Return (X, Y) of the center of cell containing provided text 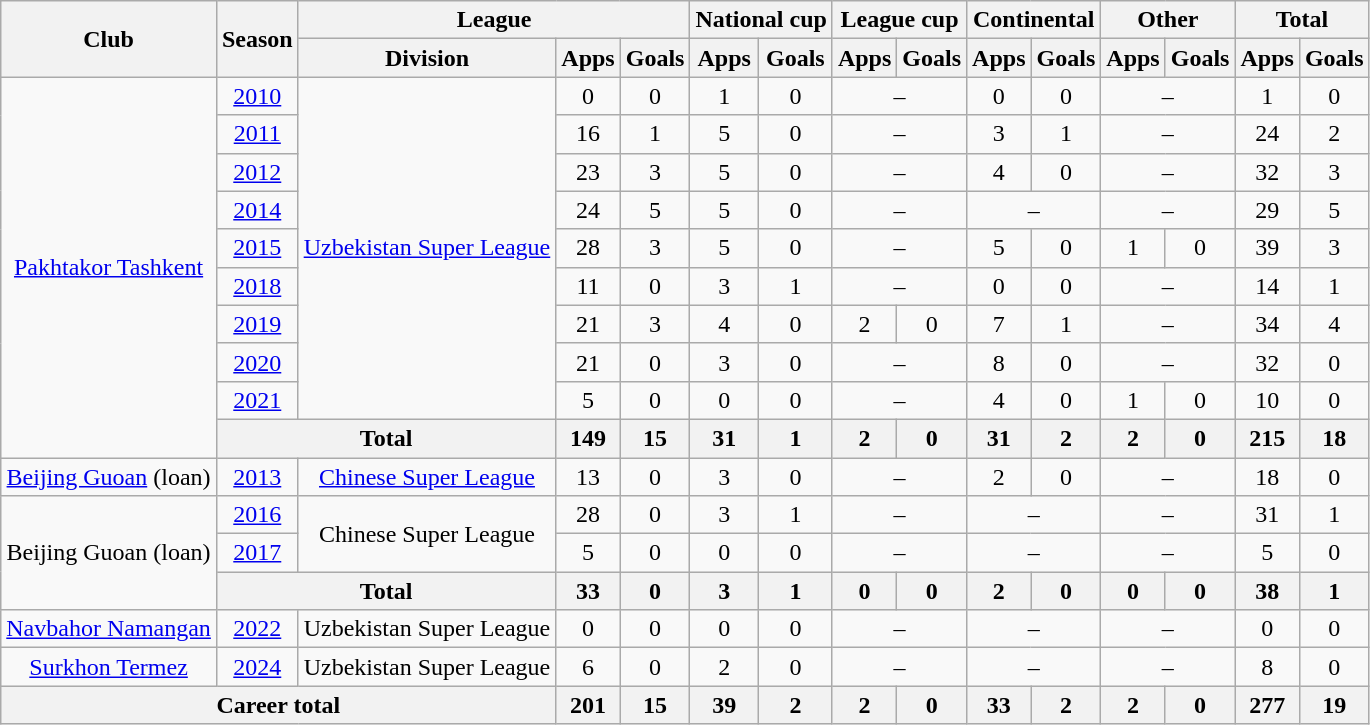
149 (588, 438)
2012 (257, 172)
2010 (257, 96)
Navbahor Namangan (109, 629)
38 (1267, 591)
34 (1267, 324)
2014 (257, 210)
201 (588, 705)
11 (588, 286)
7 (999, 324)
League (494, 20)
2017 (257, 553)
277 (1267, 705)
2016 (257, 515)
14 (1267, 286)
League cup (899, 20)
2013 (257, 477)
Career total (278, 705)
2015 (257, 248)
Division (427, 58)
6 (588, 667)
19 (1334, 705)
215 (1267, 438)
2022 (257, 629)
Club (109, 39)
Season (257, 39)
29 (1267, 210)
2011 (257, 134)
Continental (1034, 20)
23 (588, 172)
2020 (257, 362)
Other (1168, 20)
Surkhon Termez (109, 667)
2018 (257, 286)
National cup (761, 20)
10 (1267, 400)
2019 (257, 324)
2024 (257, 667)
2021 (257, 400)
13 (588, 477)
Pakhtakor Tashkent (109, 268)
16 (588, 134)
